Identify which cell holds the provided text, then report its [X, Y] central coordinate. 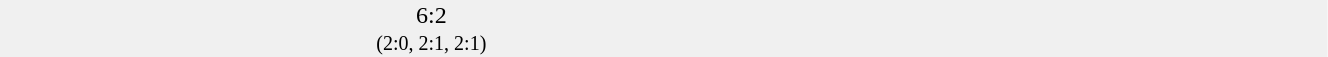
6:2(2:0, 2:1, 2:1) [432, 28]
